Find where the given text appears and provide that cell's center as (X, Y) coordinate. 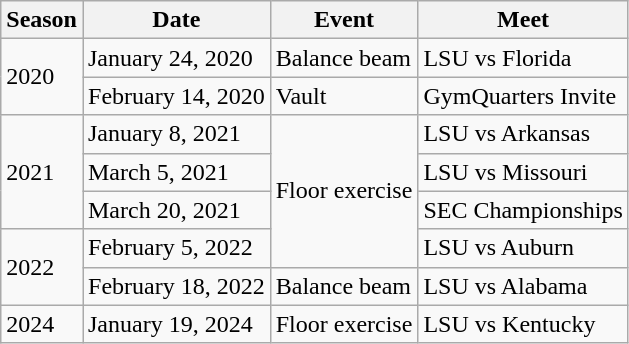
January 19, 2024 (176, 324)
LSU vs Arkansas (523, 134)
Meet (523, 20)
Date (176, 20)
2020 (42, 77)
2021 (42, 172)
SEC Championships (523, 210)
January 8, 2021 (176, 134)
February 18, 2022 (176, 286)
March 20, 2021 (176, 210)
LSU vs Auburn (523, 248)
2024 (42, 324)
LSU vs Kentucky (523, 324)
Event (344, 20)
February 14, 2020 (176, 96)
Season (42, 20)
February 5, 2022 (176, 248)
January 24, 2020 (176, 58)
2022 (42, 267)
LSU vs Florida (523, 58)
Vault (344, 96)
March 5, 2021 (176, 172)
GymQuarters Invite (523, 96)
LSU vs Alabama (523, 286)
LSU vs Missouri (523, 172)
